Extract the (X, Y) coordinate from the center of the cell holding the provided text.  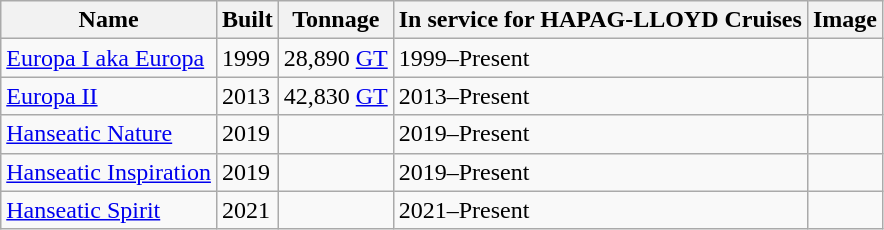
2021 (247, 210)
Tonnage (336, 20)
1999 (247, 58)
2021–Present (600, 210)
2013 (247, 96)
Name (109, 20)
Image (844, 20)
Hanseatic Nature (109, 134)
Hanseatic Inspiration (109, 172)
42,830 GT (336, 96)
Built (247, 20)
28,890 GT (336, 58)
1999–Present (600, 58)
Europa II (109, 96)
2013–Present (600, 96)
In service for HAPAG-LLOYD Cruises (600, 20)
Europa I aka Europa (109, 58)
Hanseatic Spirit (109, 210)
